Identify which cell holds the provided text, then report its (x, y) central coordinate. 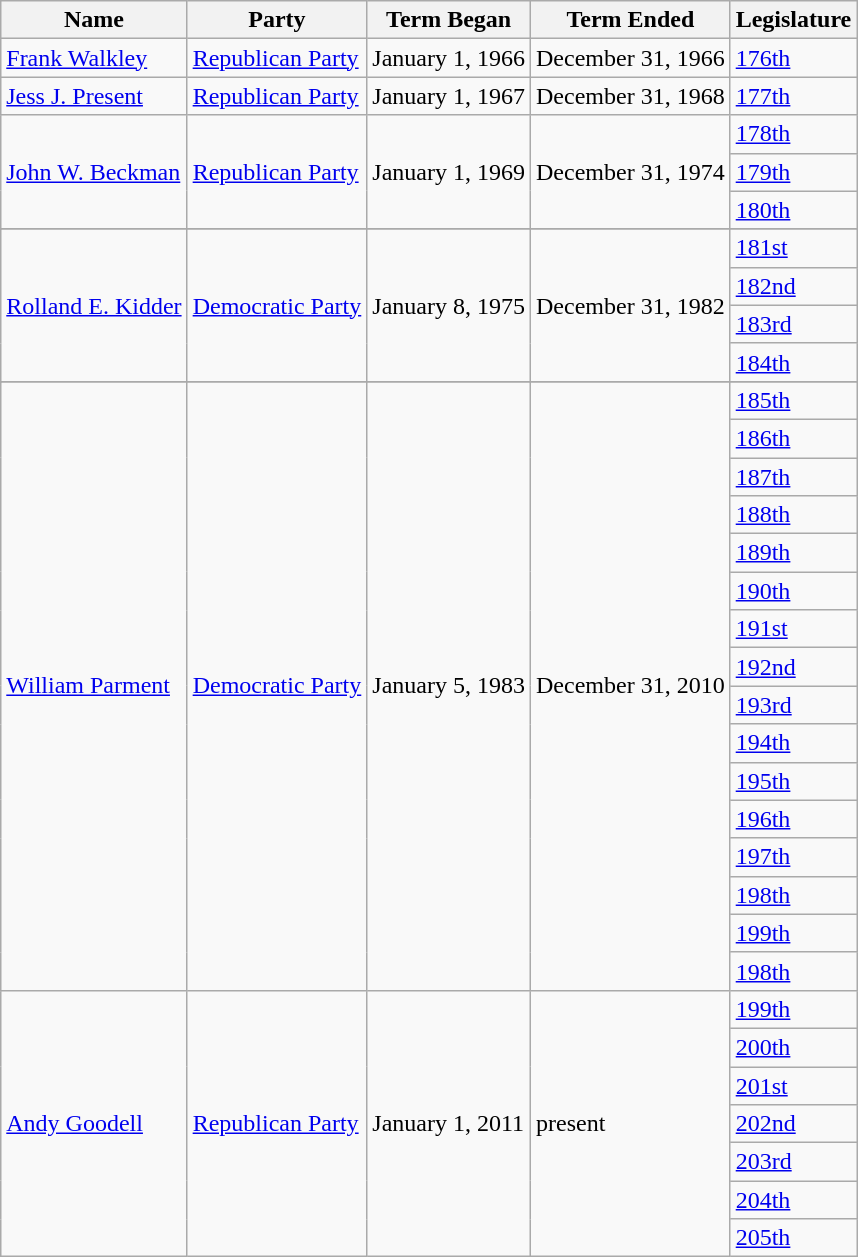
196th (794, 819)
185th (794, 400)
Jess J. Present (94, 96)
178th (794, 134)
January 1, 1966 (449, 58)
184th (794, 362)
Andy Goodell (94, 1123)
183rd (794, 324)
Party (277, 20)
January 5, 1983 (449, 686)
205th (794, 1238)
195th (794, 781)
Term Ended (631, 20)
Frank Walkley (94, 58)
181st (794, 248)
December 31, 1968 (631, 96)
182nd (794, 286)
Name (94, 20)
193rd (794, 705)
186th (794, 438)
December 31, 1966 (631, 58)
John W. Beckman (94, 172)
190th (794, 591)
202nd (794, 1124)
189th (794, 553)
179th (794, 172)
188th (794, 515)
200th (794, 1047)
present (631, 1123)
Legislature (794, 20)
177th (794, 96)
204th (794, 1200)
December 31, 1982 (631, 305)
January 8, 1975 (449, 305)
December 31, 2010 (631, 686)
January 1, 2011 (449, 1123)
187th (794, 477)
William Parment (94, 686)
176th (794, 58)
Rolland E. Kidder (94, 305)
201st (794, 1085)
191st (794, 629)
194th (794, 743)
Term Began (449, 20)
January 1, 1967 (449, 96)
197th (794, 857)
192nd (794, 667)
January 1, 1969 (449, 172)
180th (794, 210)
203rd (794, 1162)
December 31, 1974 (631, 172)
